Find where the given text appears and provide that cell's center as (X, Y) coordinate. 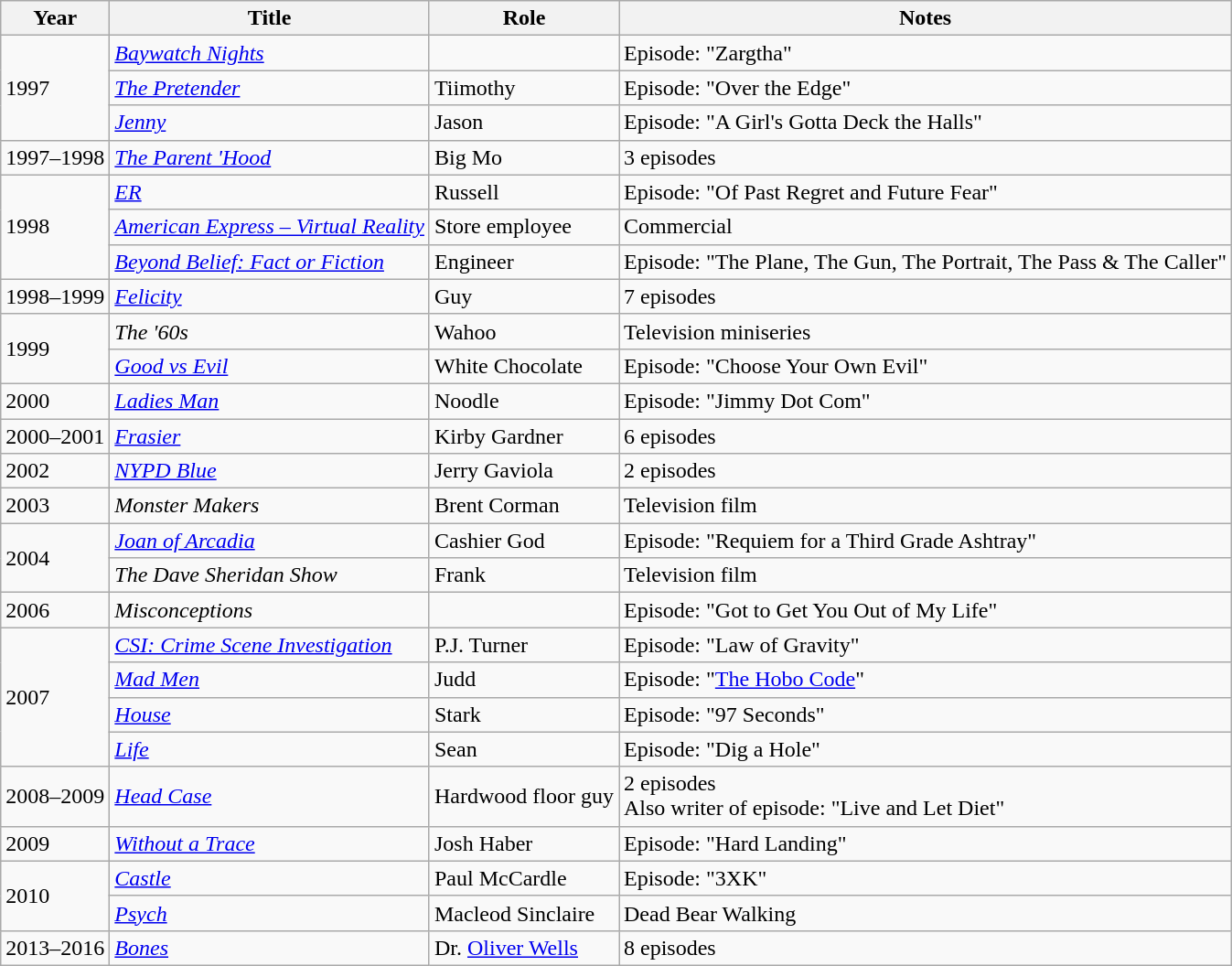
Noodle (523, 401)
Beyond Belief: Fact or Fiction (270, 262)
Episode: "Choose Your Own Evil" (925, 366)
Commercial (925, 227)
House (270, 714)
Episode: "The Plane, The Gun, The Portrait, The Pass & The Caller" (925, 262)
Good vs Evil (270, 366)
White Chocolate (523, 366)
Engineer (523, 262)
6 episodes (925, 436)
Mad Men (270, 680)
Episode: "Got to Get You Out of My Life" (925, 610)
2000–2001 (55, 436)
Episode: "Of Past Regret and Future Fear" (925, 192)
2004 (55, 558)
Role (523, 18)
Ladies Man (270, 401)
2007 (55, 697)
Dr. Oliver Wells (523, 948)
Dead Bear Walking (925, 913)
Television miniseries (925, 331)
2 episodes (925, 471)
NYPD Blue (270, 471)
Episode: "Jimmy Dot Com" (925, 401)
1998 (55, 227)
Russell (523, 192)
2000 (55, 401)
Episode: "Over the Edge" (925, 88)
Frank (523, 575)
1997–1998 (55, 157)
Baywatch Nights (270, 53)
Stark (523, 714)
Frasier (270, 436)
1997 (55, 88)
American Express – Virtual Reality (270, 227)
ER (270, 192)
2008–2009 (55, 796)
Bones (270, 948)
Episode: "Hard Landing" (925, 843)
Guy (523, 296)
Episode: "Zargtha" (925, 53)
Life (270, 749)
Head Case (270, 796)
Judd (523, 680)
The Parent 'Hood (270, 157)
The Pretender (270, 88)
Jenny (270, 123)
Episode: "97 Seconds" (925, 714)
Notes (925, 18)
2002 (55, 471)
The '60s (270, 331)
Episode: "Requiem for a Third Grade Ashtray" (925, 541)
2009 (55, 843)
2013–2016 (55, 948)
Big Mo (523, 157)
Without a Trace (270, 843)
Monster Makers (270, 506)
Joan of Arcadia (270, 541)
Brent Corman (523, 506)
Episode: "3XK" (925, 878)
3 episodes (925, 157)
Episode: "A Girl's Gotta Deck the Halls" (925, 123)
P.J. Turner (523, 645)
7 episodes (925, 296)
CSI: Crime Scene Investigation (270, 645)
1998–1999 (55, 296)
The Dave Sheridan Show (270, 575)
Cashier God (523, 541)
Episode: "Law of Gravity" (925, 645)
8 episodes (925, 948)
2010 (55, 896)
2006 (55, 610)
Hardwood floor guy (523, 796)
Wahoo (523, 331)
Macleod Sinclaire (523, 913)
2003 (55, 506)
2 episodesAlso writer of episode: "Live and Let Diet" (925, 796)
Kirby Gardner (523, 436)
Store employee (523, 227)
Year (55, 18)
Jerry Gaviola (523, 471)
Paul McCardle (523, 878)
Episode: "Dig a Hole" (925, 749)
Title (270, 18)
1999 (55, 349)
Misconceptions (270, 610)
Jason (523, 123)
Josh Haber (523, 843)
Sean (523, 749)
Episode: "The Hobo Code" (925, 680)
Psych (270, 913)
Castle (270, 878)
Felicity (270, 296)
Tiimothy (523, 88)
